Locate the cell with the specified text and output its (x, y) center coordinate. 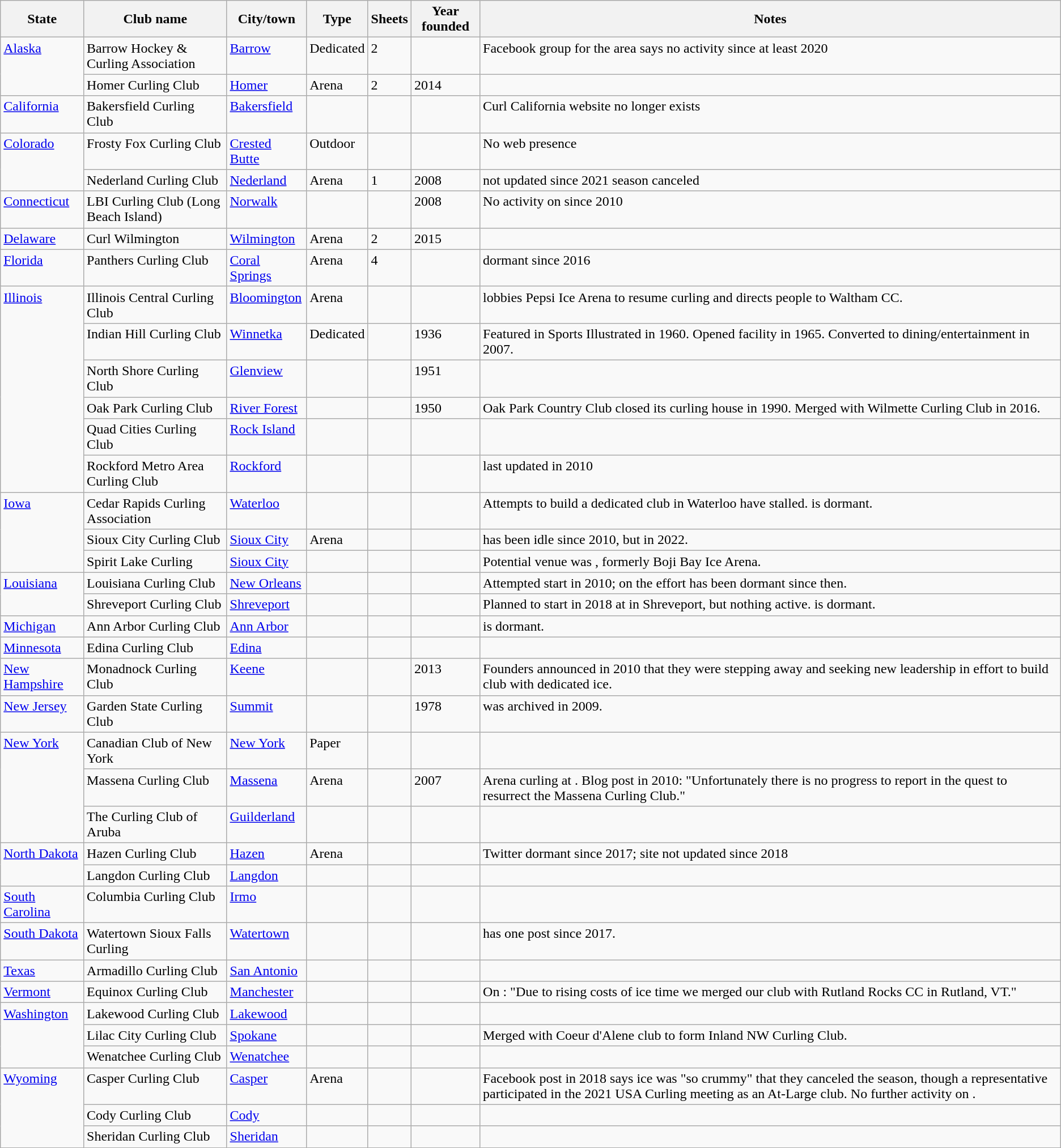
Bloomington (266, 305)
Facebook group for the area says no activity since at least 2020 (771, 56)
Homer Curling Club (155, 85)
has one post since 2017. (771, 942)
Minnesota (42, 648)
Watertown Sioux Falls Curling (155, 942)
Sheridan Curling Club (155, 1137)
No web presence (771, 151)
Langdon (266, 875)
1950 (445, 407)
Washington (42, 1035)
Cedar Rapids Curling Association (155, 511)
Attempts to build a dedicated club in Waterloo have stalled. is dormant. (771, 511)
Connecticut (42, 210)
Ann Arbor Curling Club (155, 626)
Michigan (42, 626)
Sheets (389, 19)
2007 (445, 788)
New Hampshire (42, 677)
Hazen Curling Club (155, 853)
Guilderland (266, 824)
Delaware (42, 239)
Barrow Hockey & Curling Association (155, 56)
is dormant. (771, 626)
Massena (266, 788)
Lakewood (266, 1014)
Paper (337, 750)
Equinox Curling Club (155, 992)
Texas (42, 971)
The Curling Club of Aruba (155, 824)
Wenatchee Curling Club (155, 1057)
was archived in 2009. (771, 714)
Arena curling at . Blog post in 2010: "Unfortunately there is no progress to report in the quest to resurrect the Massena Curling Club." (771, 788)
2013 (445, 677)
River Forest (266, 407)
Alaska (42, 67)
Shreveport Curling Club (155, 605)
Frosty Fox Curling Club (155, 151)
Wyoming (42, 1107)
Oak Park Country Club closed its curling house in 1990. Merged with Wilmette Curling Club in 2016. (771, 407)
last updated in 2010 (771, 474)
Canadian Club of New York (155, 750)
Edina (266, 648)
South Dakota (42, 942)
Club name (155, 19)
Garden State Curling Club (155, 714)
Spirit Lake Curling (155, 562)
Winnetka (266, 341)
Waterloo (266, 511)
Illinois Central Curling Club (155, 305)
Illinois (42, 389)
Irmo (266, 904)
On : "Due to rising costs of ice time we merged our club with Rutland Rocks CC in Rutland, VT." (771, 992)
San Antonio (266, 971)
California (42, 114)
Iowa (42, 533)
Quad Cities Curling Club (155, 437)
North Dakota (42, 864)
LBI Curling Club (Long Beach Island) (155, 210)
Sioux City Curling Club (155, 540)
Sheridan (266, 1137)
Armadillo Curling Club (155, 971)
Nederland Curling Club (155, 180)
Wenatchee (266, 1057)
Florida (42, 267)
Barrow (266, 56)
dormant since 2016 (771, 267)
Louisiana Curling Club (155, 583)
Nederland (266, 180)
Coral Springs (266, 267)
Cody Curling Club (155, 1115)
2014 (445, 85)
Featured in Sports Illustrated in 1960. Opened facility in 1965. Converted to dining/entertainment in 2007. (771, 341)
Panthers Curling Club (155, 267)
Casper (266, 1086)
4 (389, 267)
Shreveport (266, 605)
Columbia Curling Club (155, 904)
Massena Curling Club (155, 788)
1978 (445, 714)
Homer (266, 85)
Oak Park Curling Club (155, 407)
Crested Butte (266, 151)
New Jersey (42, 714)
Langdon Curling Club (155, 875)
Hazen (266, 853)
Watertown (266, 942)
has been idle since 2010, but in 2022. (771, 540)
Bakersfield Curling Club (155, 114)
Edina Curling Club (155, 648)
Twitter dormant since 2017; site not updated since 2018 (771, 853)
Vermont (42, 992)
Glenview (266, 379)
Rockford (266, 474)
2015 (445, 239)
1936 (445, 341)
Ann Arbor (266, 626)
lobbies Pepsi Ice Arena to resume curling and directs people to Waltham CC. (771, 305)
Manchester (266, 992)
1 (389, 180)
Outdoor (337, 151)
South Carolina (42, 904)
Casper Curling Club (155, 1086)
not updated since 2021 season canceled (771, 180)
Indian Hill Curling Club (155, 341)
Wilmington (266, 239)
Monadnock Curling Club (155, 677)
Keene (266, 677)
Curl Wilmington (155, 239)
Bakersfield (266, 114)
North Shore Curling Club (155, 379)
Cody (266, 1115)
Norwalk (266, 210)
Colorado (42, 162)
Year founded (445, 19)
Attempted start in 2010; on the effort has been dormant since then. (771, 583)
Planned to start in 2018 at in Shreveport, but nothing active. is dormant. (771, 605)
New Orleans (266, 583)
1951 (445, 379)
Louisiana (42, 594)
Rockford Metro Area Curling Club (155, 474)
City/town (266, 19)
Lakewood Curling Club (155, 1014)
Spokane (266, 1035)
No activity on since 2010 (771, 210)
Notes (771, 19)
Merged with Coeur d'Alene club to form Inland NW Curling Club. (771, 1035)
Founders announced in 2010 that they were stepping away and seeking new leadership in effort to build club with dedicated ice. (771, 677)
Type (337, 19)
State (42, 19)
Lilac City Curling Club (155, 1035)
Curl California website no longer exists (771, 114)
Rock Island (266, 437)
Potential venue was , formerly Boji Bay Ice Arena. (771, 562)
Summit (266, 714)
